Output the [x, y] coordinate of the center of the cell containing the given text.  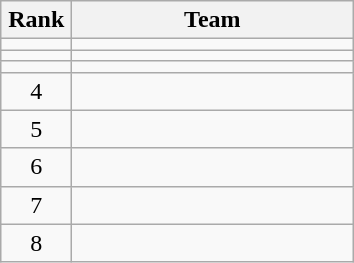
Rank [36, 20]
Team [212, 20]
4 [36, 91]
5 [36, 129]
8 [36, 243]
6 [36, 167]
7 [36, 205]
